Identify which cell holds the provided text, then report its (X, Y) central coordinate. 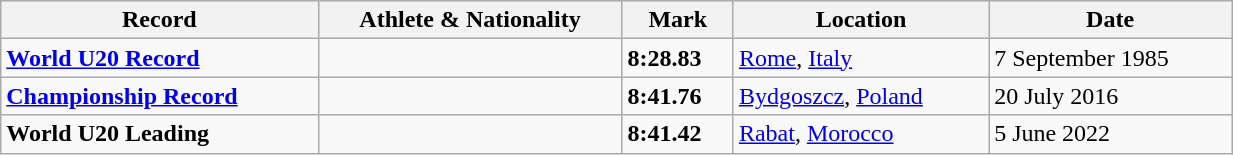
Record (160, 20)
Bydgoszcz, Poland (860, 96)
Rabat, Morocco (860, 134)
Mark (678, 20)
5 June 2022 (1110, 134)
World U20 Record (160, 58)
Date (1110, 20)
Rome, Italy (860, 58)
Championship Record (160, 96)
8:41.42 (678, 134)
7 September 1985 (1110, 58)
8:28.83 (678, 58)
Location (860, 20)
8:41.76 (678, 96)
World U20 Leading (160, 134)
20 July 2016 (1110, 96)
Athlete & Nationality (470, 20)
